Identify which cell holds the provided text, then report its (x, y) central coordinate. 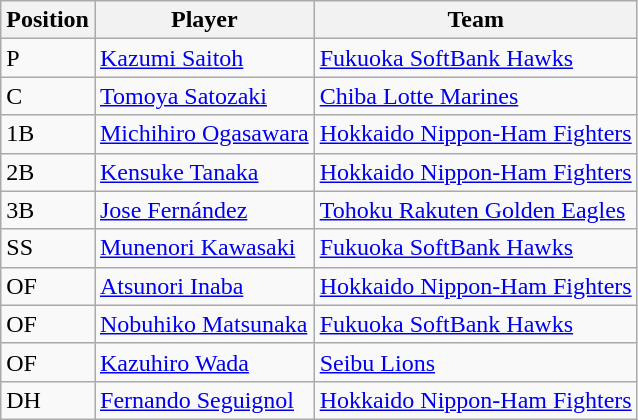
Munenori Kawasaki (204, 248)
Kazumi Saitoh (204, 58)
Chiba Lotte Marines (476, 96)
C (48, 96)
Player (204, 20)
Position (48, 20)
Tohoku Rakuten Golden Eagles (476, 210)
DH (48, 400)
Tomoya Satozaki (204, 96)
P (48, 58)
Nobuhiko Matsunaka (204, 324)
Kazuhiro Wada (204, 362)
Seibu Lions (476, 362)
Fernando Seguignol (204, 400)
Atsunori Inaba (204, 286)
Michihiro Ogasawara (204, 134)
SS (48, 248)
2B (48, 172)
Team (476, 20)
Jose Fernández (204, 210)
3B (48, 210)
Kensuke Tanaka (204, 172)
1B (48, 134)
